From the cell containing the given text, extract its center point as [X, Y] coordinate. 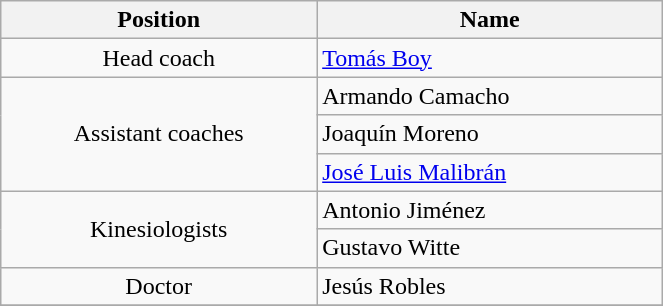
Antonio Jiménez [490, 210]
Position [159, 20]
José Luis Malibrán [490, 172]
Gustavo Witte [490, 248]
Head coach [159, 58]
Tomás Boy [490, 58]
Joaquín Moreno [490, 134]
Kinesiologists [159, 229]
Armando Camacho [490, 96]
Name [490, 20]
Doctor [159, 286]
Assistant coaches [159, 134]
Jesús Robles [490, 286]
